Identify which cell holds the provided text, then report its [X, Y] central coordinate. 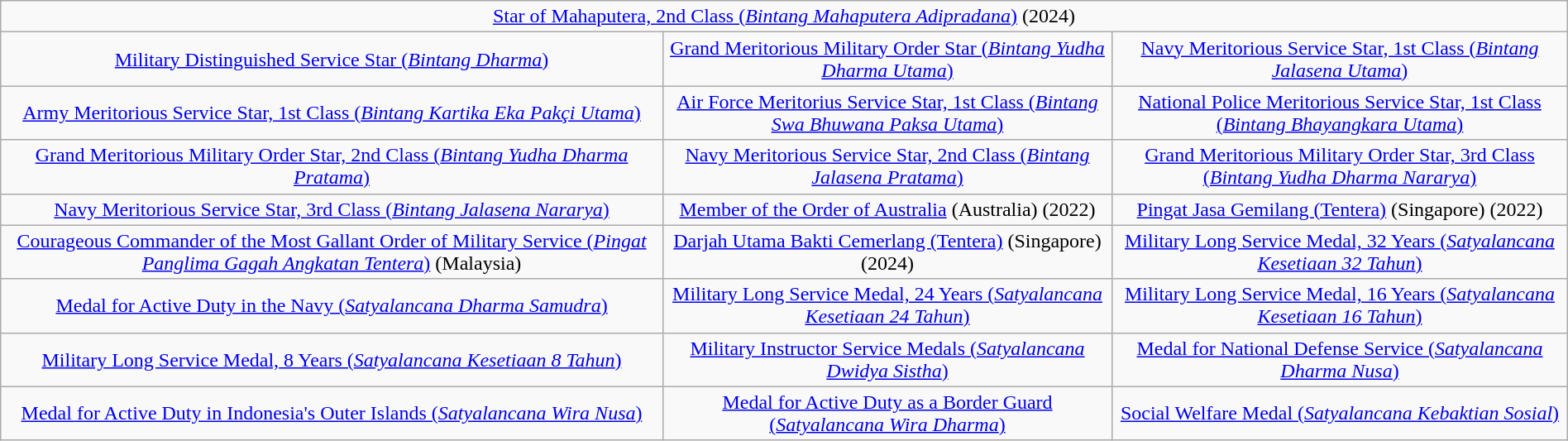
Social Welfare Medal (Satyalancana Kebaktian Sosial) [1340, 414]
Courageous Commander of the Most Gallant Order of Military Service (Pingat Panglima Gagah Angkatan Tentera) (Malaysia) [332, 252]
Grand Meritorious Military Order Star, 2nd Class (Bintang Yudha Dharma Pratama) [332, 167]
Military Long Service Medal, 8 Years (Satyalancana Kesetiaan 8 Tahun) [332, 359]
Air Force Meritorius Service Star, 1st Class (Bintang Swa Bhuwana Paksa Utama) [887, 113]
Star of Mahaputera, 2nd Class (Bintang Mahaputera Adipradana) (2024) [784, 17]
Military Instructor Service Medals (Satyalancana Dwidya Sistha) [887, 359]
Navy Meritorious Service Star, 1st Class (Bintang Jalasena Utama) [1340, 60]
Medal for Active Duty in Indonesia's Outer Islands (Satyalancana Wira Nusa) [332, 414]
Military Long Service Medal, 24 Years (Satyalancana Kesetiaan 24 Tahun) [887, 306]
Military Long Service Medal, 32 Years (Satyalancana Kesetiaan 32 Tahun) [1340, 252]
Member of the Order of Australia (Australia) (2022) [887, 209]
Pingat Jasa Gemilang (Tentera) (Singapore) (2022) [1340, 209]
Navy Meritorious Service Star, 3rd Class (Bintang Jalasena Nararya) [332, 209]
Grand Meritorious Military Order Star (Bintang Yudha Dharma Utama) [887, 60]
Medal for National Defense Service (Satyalancana Dharma Nusa) [1340, 359]
Military Long Service Medal, 16 Years (Satyalancana Kesetiaan 16 Tahun) [1340, 306]
Medal for Active Duty in the Navy (Satyalancana Dharma Samudra) [332, 306]
Grand Meritorious Military Order Star, 3rd Class (Bintang Yudha Dharma Nararya) [1340, 167]
Darjah Utama Bakti Cemerlang (Tentera) (Singapore) (2024) [887, 252]
Army Meritorious Service Star, 1st Class (Bintang Kartika Eka Pakçi Utama) [332, 113]
Medal for Active Duty as a Border Guard (Satyalancana Wira Dharma) [887, 414]
National Police Meritorious Service Star, 1st Class (Bintang Bhayangkara Utama) [1340, 113]
Navy Meritorious Service Star, 2nd Class (Bintang Jalasena Pratama) [887, 167]
Military Distinguished Service Star (Bintang Dharma) [332, 60]
